Output the (x, y) coordinate of the center of the cell containing the given text.  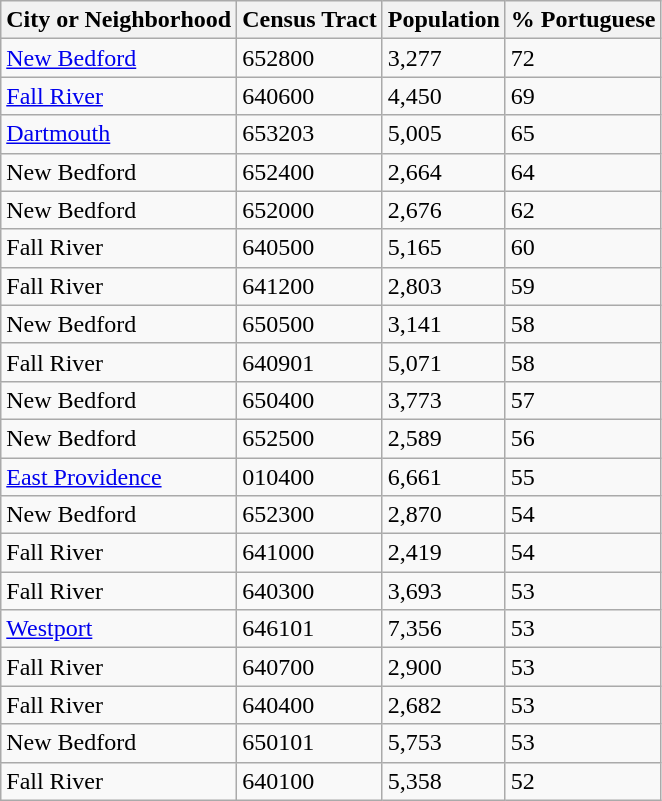
Dartmouth (119, 134)
64 (583, 172)
641200 (310, 286)
646101 (310, 629)
57 (583, 400)
640500 (310, 248)
652000 (310, 210)
3,773 (444, 400)
2,682 (444, 705)
East Providence (119, 477)
2,803 (444, 286)
2,870 (444, 515)
Westport (119, 629)
60 (583, 248)
% Portuguese (583, 20)
2,900 (444, 667)
640300 (310, 591)
2,589 (444, 438)
650101 (310, 743)
010400 (310, 477)
640400 (310, 705)
5,005 (444, 134)
City or Neighborhood (119, 20)
653203 (310, 134)
65 (583, 134)
640901 (310, 362)
52 (583, 781)
56 (583, 438)
5,358 (444, 781)
4,450 (444, 96)
652500 (310, 438)
5,071 (444, 362)
2,664 (444, 172)
62 (583, 210)
3,277 (444, 58)
652400 (310, 172)
640100 (310, 781)
652800 (310, 58)
69 (583, 96)
640600 (310, 96)
650400 (310, 400)
5,165 (444, 248)
2,419 (444, 553)
Population (444, 20)
72 (583, 58)
641000 (310, 553)
652300 (310, 515)
59 (583, 286)
3,141 (444, 324)
7,356 (444, 629)
650500 (310, 324)
2,676 (444, 210)
Census Tract (310, 20)
6,661 (444, 477)
55 (583, 477)
640700 (310, 667)
3,693 (444, 591)
5,753 (444, 743)
